Provide the [X, Y] coordinate of the cell's center where the given text is located.  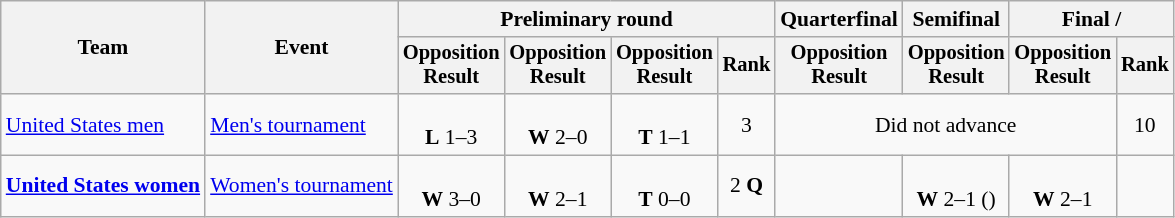
Quarterfinal [839, 19]
T 0–0 [664, 186]
W 2–1 () [956, 186]
Preliminary round [586, 19]
L 1–3 [452, 124]
United States men [103, 124]
Event [302, 48]
W 3–0 [452, 186]
2 Q [747, 186]
Men's tournament [302, 124]
10 [1145, 124]
T 1–1 [664, 124]
Final / [1091, 19]
Semifinal [956, 19]
3 [747, 124]
Women's tournament [302, 186]
Did not advance [946, 124]
W 2–0 [558, 124]
United States women [103, 186]
Team [103, 48]
